Extract the (x, y) coordinate from the center of the cell holding the provided text.  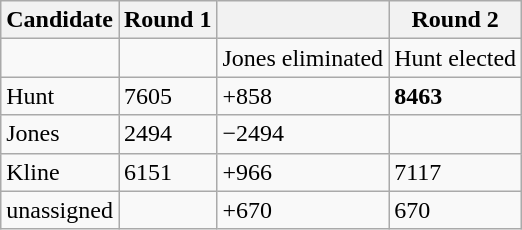
+966 (303, 172)
Candidate (60, 20)
8463 (456, 96)
+858 (303, 96)
7605 (167, 96)
7117 (456, 172)
unassigned (60, 210)
Jones (60, 134)
+670 (303, 210)
Hunt elected (456, 58)
670 (456, 210)
Hunt (60, 96)
−2494 (303, 134)
2494 (167, 134)
Jones eliminated (303, 58)
Kline (60, 172)
Round 2 (456, 20)
Round 1 (167, 20)
6151 (167, 172)
